Find where the given text appears and provide that cell's center as [X, Y] coordinate. 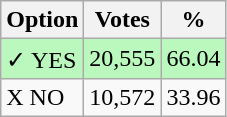
10,572 [122, 97]
Votes [122, 20]
✓ YES [42, 59]
33.96 [194, 97]
% [194, 20]
20,555 [122, 59]
Option [42, 20]
X NO [42, 97]
66.04 [194, 59]
